Pinpoint the cell where the given text exists, returning its (x, y) midpoint coordinate. 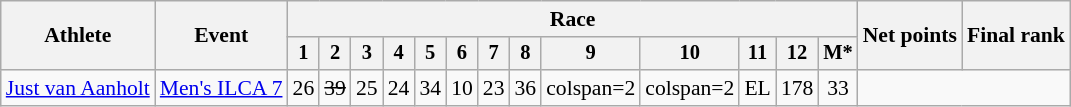
1 (304, 54)
4 (399, 54)
39 (335, 88)
36 (526, 88)
EL (758, 88)
9 (590, 54)
178 (798, 88)
Men's ILCA 7 (222, 88)
Race (573, 19)
33 (838, 88)
26 (304, 88)
24 (399, 88)
Event (222, 36)
7 (494, 54)
12 (798, 54)
M* (838, 54)
Net points (910, 36)
23 (494, 88)
6 (462, 54)
3 (367, 54)
Final rank (1016, 36)
2 (335, 54)
5 (430, 54)
34 (430, 88)
8 (526, 54)
25 (367, 88)
11 (758, 54)
Athlete (78, 36)
Just van Aanholt (78, 88)
